Identify which cell holds the provided text, then report its [x, y] central coordinate. 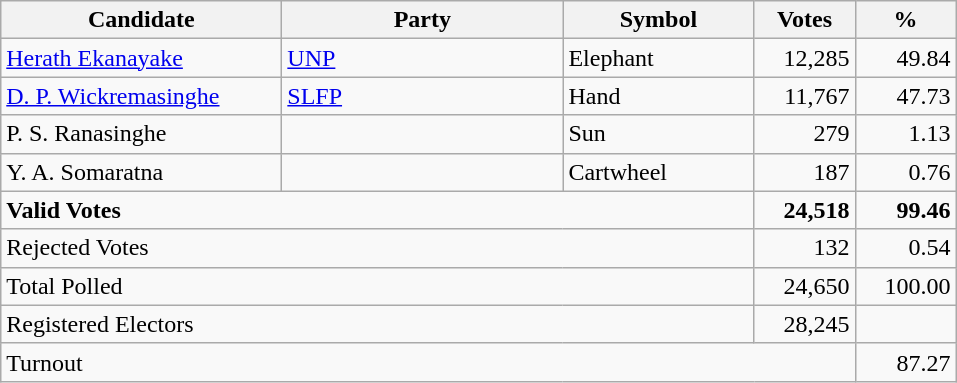
100.00 [906, 286]
Votes [804, 20]
279 [804, 134]
Herath Ekanayake [142, 58]
UNP [422, 58]
Party [422, 20]
0.54 [906, 248]
Registered Electors [378, 324]
Sun [658, 134]
D. P. Wickremasinghe [142, 96]
12,285 [804, 58]
Y. A. Somaratna [142, 172]
P. S. Ranasinghe [142, 134]
Candidate [142, 20]
11,767 [804, 96]
187 [804, 172]
SLFP [422, 96]
1.13 [906, 134]
Hand [658, 96]
47.73 [906, 96]
Elephant [658, 58]
28,245 [804, 324]
Rejected Votes [378, 248]
99.46 [906, 210]
49.84 [906, 58]
% [906, 20]
24,650 [804, 286]
87.27 [906, 362]
Cartwheel [658, 172]
Turnout [428, 362]
24,518 [804, 210]
0.76 [906, 172]
132 [804, 248]
Total Polled [378, 286]
Symbol [658, 20]
Valid Votes [378, 210]
